Capture the cell that displays the provided text and extract its [X, Y] central coordinate. 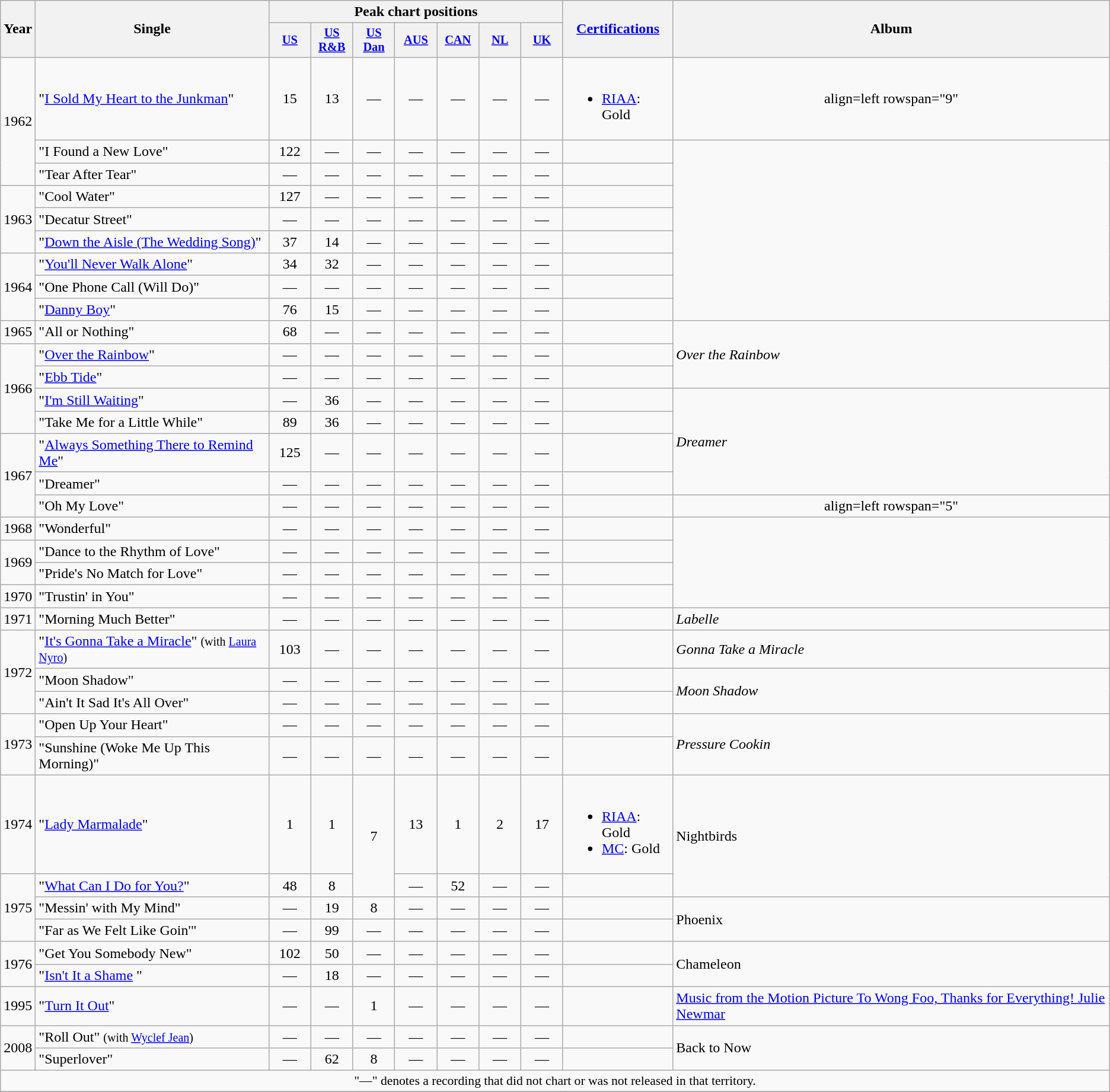
62 [332, 1059]
Nightbirds [891, 836]
1971 [18, 619]
50 [332, 953]
Certifications [618, 29]
"Ebb Tide" [152, 377]
Over the Rainbow [891, 355]
19 [332, 908]
"Messin' with My Mind" [152, 908]
2 [500, 824]
"Cool Water" [152, 197]
1969 [18, 563]
"Far as We Felt Like Goin'" [152, 930]
Phoenix [891, 919]
Dreamer [891, 441]
"I'm Still Waiting" [152, 400]
1976 [18, 964]
34 [289, 264]
122 [289, 152]
"Take Me for a Little While" [152, 422]
US [289, 40]
52 [458, 885]
"Trustin' in You" [152, 596]
76 [289, 309]
32 [332, 264]
68 [289, 332]
Pressure Cookin [891, 745]
1975 [18, 908]
RIAA: GoldMC: Gold [618, 824]
"Down the Aisle (The Wedding Song)" [152, 242]
"You'll Never Walk Alone" [152, 264]
"Sunshine (Woke Me Up This Morning)" [152, 755]
1966 [18, 388]
UK [542, 40]
1967 [18, 475]
"All or Nothing" [152, 332]
48 [289, 885]
89 [289, 422]
14 [332, 242]
"Ain't It Sad It's All Over" [152, 703]
"It's Gonna Take a Miracle" (with Laura Nyro) [152, 650]
"Moon Shadow" [152, 680]
"One Phone Call (Will Do)" [152, 287]
"I Found a New Love" [152, 152]
1962 [18, 121]
Chameleon [891, 964]
1972 [18, 672]
"Decatur Street" [152, 219]
1995 [18, 1007]
"Dance to the Rhythm of Love" [152, 551]
"I Sold My Heart to the Junkman" [152, 98]
"What Can I Do for You?" [152, 885]
Gonna Take a Miracle [891, 650]
99 [332, 930]
NL [500, 40]
Music from the Motion Picture To Wong Foo, Thanks for Everything! Julie Newmar [891, 1007]
USR&B [332, 40]
1964 [18, 287]
"Isn't It a Shame " [152, 975]
37 [289, 242]
"Always Something There to Remind Me" [152, 453]
Year [18, 29]
"Get You Somebody New" [152, 953]
"Over the Rainbow" [152, 355]
Moon Shadow [891, 691]
RIAA: Gold [618, 98]
103 [289, 650]
102 [289, 953]
Single [152, 29]
align=left rowspan="5" [891, 506]
Album [891, 29]
1965 [18, 332]
"Superlover" [152, 1059]
USDan [374, 40]
1970 [18, 596]
"Turn It Out" [152, 1007]
1973 [18, 745]
"Pride's No Match for Love" [152, 574]
Peak chart positions [416, 12]
"Dreamer" [152, 483]
CAN [458, 40]
AUS [416, 40]
"Open Up Your Heart" [152, 725]
align=left rowspan="9" [891, 98]
1963 [18, 219]
"Roll Out" (with Wyclef Jean) [152, 1037]
"Morning Much Better" [152, 619]
Labelle [891, 619]
1968 [18, 529]
7 [374, 836]
Back to Now [891, 1048]
1974 [18, 824]
2008 [18, 1048]
18 [332, 975]
17 [542, 824]
"Danny Boy" [152, 309]
"Tear After Tear" [152, 174]
"Oh My Love" [152, 506]
125 [289, 453]
"—" denotes a recording that did not chart or was not released in that territory. [555, 1081]
"Wonderful" [152, 529]
"Lady Marmalade" [152, 824]
127 [289, 197]
